Find where the given text appears and provide that cell's center as (x, y) coordinate. 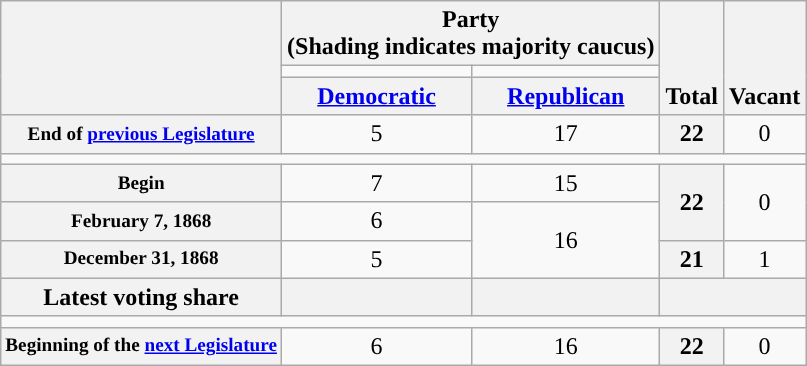
21 (692, 259)
15 (566, 183)
1 (764, 259)
Beginning of the next Legislature (142, 346)
Vacant (764, 58)
Party (Shading indicates majority caucus) (471, 34)
Total (692, 58)
Begin (142, 183)
Democratic (377, 96)
Republican (566, 96)
17 (566, 134)
7 (377, 183)
End of previous Legislature (142, 134)
February 7, 1868 (142, 221)
Latest voting share (142, 297)
December 31, 1868 (142, 259)
